For the text-containing cell, return its midpoint in [X, Y] coordinate format. 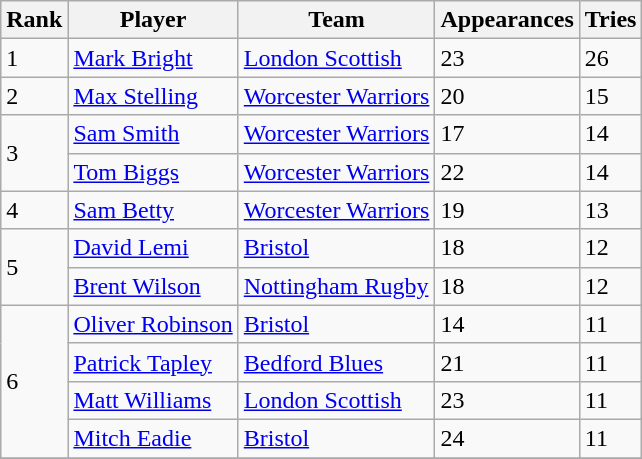
17 [507, 134]
Tries [610, 20]
22 [507, 172]
3 [34, 153]
Team [336, 20]
20 [507, 96]
Bedford Blues [336, 362]
Max Stelling [153, 96]
Mark Bright [153, 58]
15 [610, 96]
21 [507, 362]
Rank [34, 20]
Matt Williams [153, 400]
David Lemi [153, 248]
26 [610, 58]
Oliver Robinson [153, 324]
Brent Wilson [153, 286]
Sam Betty [153, 210]
Nottingham Rugby [336, 286]
6 [34, 381]
Tom Biggs [153, 172]
19 [507, 210]
Appearances [507, 20]
24 [507, 438]
Sam Smith [153, 134]
Mitch Eadie [153, 438]
13 [610, 210]
Patrick Tapley [153, 362]
Player [153, 20]
4 [34, 210]
2 [34, 96]
1 [34, 58]
5 [34, 267]
